For the text-containing cell, return its midpoint in [X, Y] coordinate format. 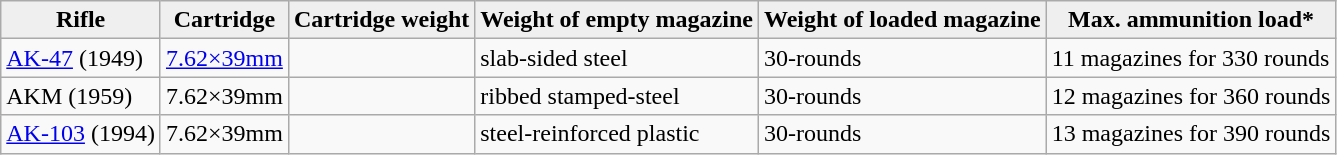
AK-103 (1994) [81, 134]
AK-47 (1949) [81, 58]
Cartridge weight [381, 20]
AKM (1959) [81, 96]
12 magazines for 360 rounds [1191, 96]
Cartridge [224, 20]
steel-reinforced plastic [617, 134]
13 magazines for 390 rounds [1191, 134]
slab-sided steel [617, 58]
11 magazines for 330 rounds [1191, 58]
ribbed stamped-steel [617, 96]
Max. ammunition load* [1191, 20]
Weight of loaded magazine [902, 20]
Weight of empty magazine [617, 20]
Rifle [81, 20]
